Search for the cell housing the specified text and yield its (X, Y) center coordinate. 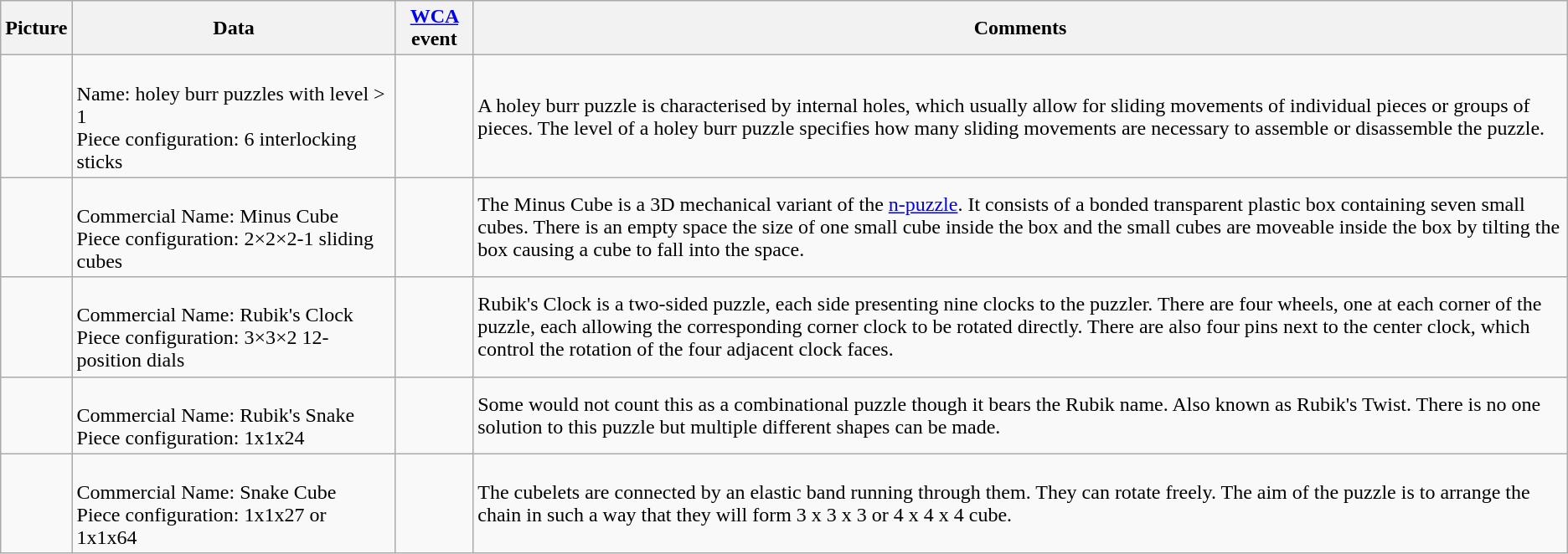
WCA event (434, 28)
Name: holey burr puzzles with level > 1 Piece configuration: 6 interlocking sticks (234, 116)
Data (234, 28)
Picture (37, 28)
Commercial Name: Rubik's Clock Piece configuration: 3×3×2 12-position dials (234, 326)
Comments (1020, 28)
Commercial Name: Minus Cube Piece configuration: 2×2×2-1 sliding cubes (234, 228)
Commercial Name: Snake Cube Piece configuration: 1x1x27 or 1x1x64 (234, 504)
Commercial Name: Rubik's Snake Piece configuration: 1x1x24 (234, 415)
